Determine the (X, Y) coordinate at the center of the cell enclosing the given text.  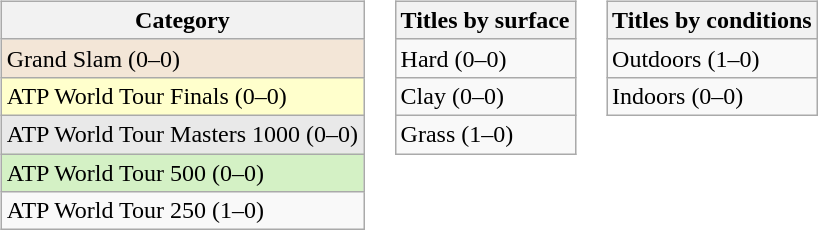
ATP World Tour Finals (0–0) (182, 96)
Grand Slam (0–0) (182, 58)
Indoors (0–0) (712, 96)
Grass (1–0) (485, 134)
ATP World Tour Masters 1000 (0–0) (182, 134)
ATP World Tour 500 (0–0) (182, 173)
ATP World Tour 250 (1–0) (182, 211)
Hard (0–0) (485, 58)
Outdoors (1–0) (712, 58)
Titles by conditions (712, 20)
Titles by surface (485, 20)
Category (182, 20)
Clay (0–0) (485, 96)
